Output the [X, Y] coordinate of the center of the cell containing the given text.  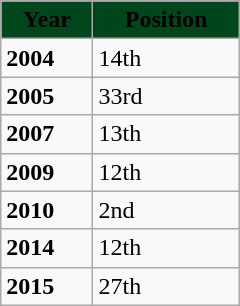
2015 [47, 286]
Position [166, 20]
Year [47, 20]
2004 [47, 58]
2005 [47, 96]
2014 [47, 248]
13th [166, 134]
2009 [47, 172]
2010 [47, 210]
2nd [166, 210]
2007 [47, 134]
14th [166, 58]
33rd [166, 96]
27th [166, 286]
